Detect which cell encompasses the target text, then output its (X, Y) center coordinate. 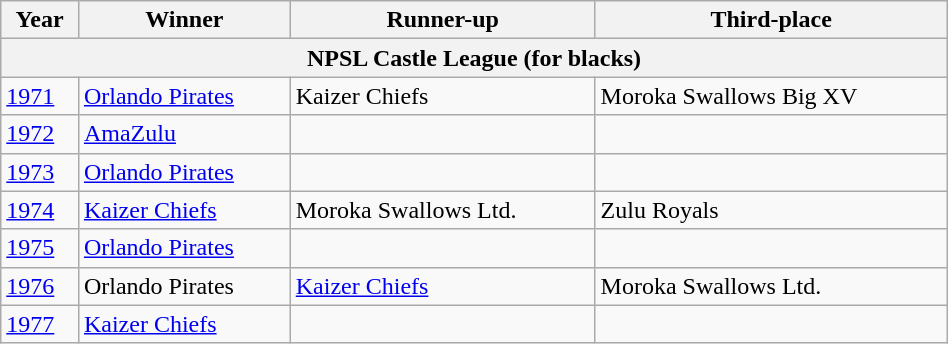
Year (40, 20)
1971 (40, 96)
1976 (40, 286)
Moroka Swallows Big XV (771, 96)
Winner (184, 20)
1973 (40, 172)
1974 (40, 210)
Third-place (771, 20)
1972 (40, 134)
NPSL Castle League (for blacks) (474, 58)
Runner-up (442, 20)
AmaZulu (184, 134)
1977 (40, 324)
Zulu Royals (771, 210)
1975 (40, 248)
